Find where the given text appears and provide that cell's center as [x, y] coordinate. 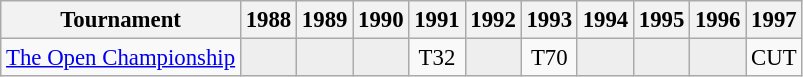
Tournament [121, 20]
T70 [549, 58]
1988 [268, 20]
The Open Championship [121, 58]
1992 [493, 20]
1996 [718, 20]
1989 [325, 20]
1994 [605, 20]
1991 [437, 20]
1997 [774, 20]
1995 [661, 20]
T32 [437, 58]
CUT [774, 58]
1990 [381, 20]
1993 [549, 20]
